Pinpoint the cell where the given text exists, returning its (x, y) midpoint coordinate. 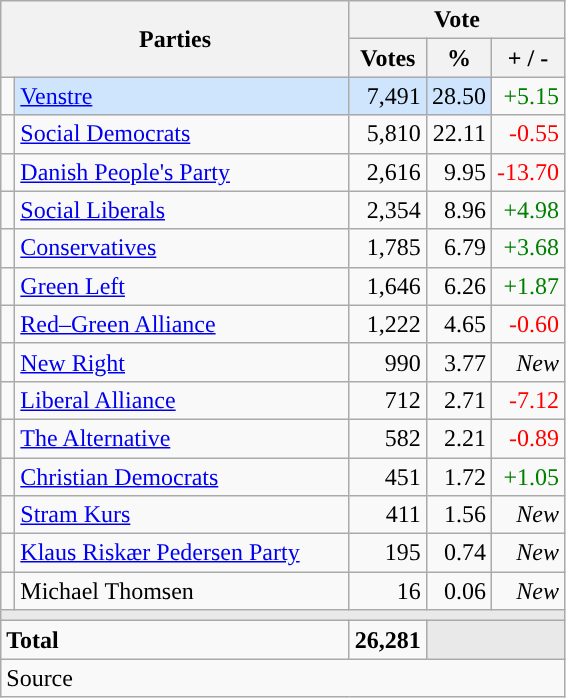
Source (283, 678)
Total (176, 640)
0.74 (458, 553)
-0.89 (528, 438)
22.11 (458, 134)
-0.55 (528, 134)
Michael Thomsen (182, 591)
New Right (182, 362)
Christian Democrats (182, 477)
5,810 (388, 134)
+5.15 (528, 96)
Conservatives (182, 248)
-7.12 (528, 400)
3.77 (458, 362)
Venstre (182, 96)
26,281 (388, 640)
1,646 (388, 286)
1,222 (388, 324)
7,491 (388, 96)
Social Liberals (182, 210)
712 (388, 400)
Red–Green Alliance (182, 324)
% (458, 58)
8.96 (458, 210)
Danish People's Party (182, 172)
+1.87 (528, 286)
+3.68 (528, 248)
411 (388, 515)
Stram Kurs (182, 515)
Parties (176, 39)
2.21 (458, 438)
1.72 (458, 477)
-13.70 (528, 172)
195 (388, 553)
Klaus Riskær Pedersen Party (182, 553)
Votes (388, 58)
582 (388, 438)
+4.98 (528, 210)
9.95 (458, 172)
1,785 (388, 248)
+ / - (528, 58)
2,616 (388, 172)
Vote (456, 20)
4.65 (458, 324)
28.50 (458, 96)
2.71 (458, 400)
Liberal Alliance (182, 400)
6.79 (458, 248)
0.06 (458, 591)
6.26 (458, 286)
2,354 (388, 210)
1.56 (458, 515)
The Alternative (182, 438)
+1.05 (528, 477)
451 (388, 477)
16 (388, 591)
-0.60 (528, 324)
990 (388, 362)
Green Left (182, 286)
Social Democrats (182, 134)
